Pinpoint the cell where the given text exists, returning its (x, y) midpoint coordinate. 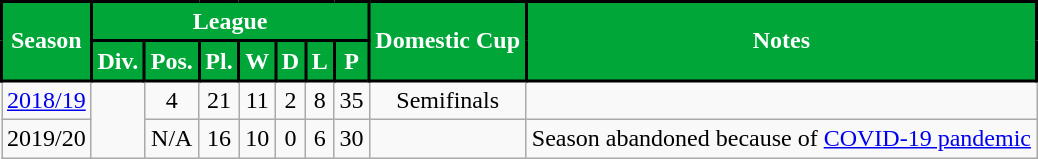
Semifinals (448, 100)
6 (320, 138)
30 (352, 138)
Season abandoned because of COVID-19 pandemic (781, 138)
2019/20 (47, 138)
2018/19 (47, 100)
P (352, 61)
4 (172, 100)
0 (291, 138)
8 (320, 100)
2 (291, 100)
Pos. (172, 61)
21 (219, 100)
L (320, 61)
16 (219, 138)
W (258, 61)
11 (258, 100)
League (230, 22)
Div. (118, 61)
35 (352, 100)
N/A (172, 138)
Notes (781, 42)
10 (258, 138)
Season (47, 42)
D (291, 61)
Domestic Cup (448, 42)
Pl. (219, 61)
